Detect which cell encompasses the target text, then output its (x, y) center coordinate. 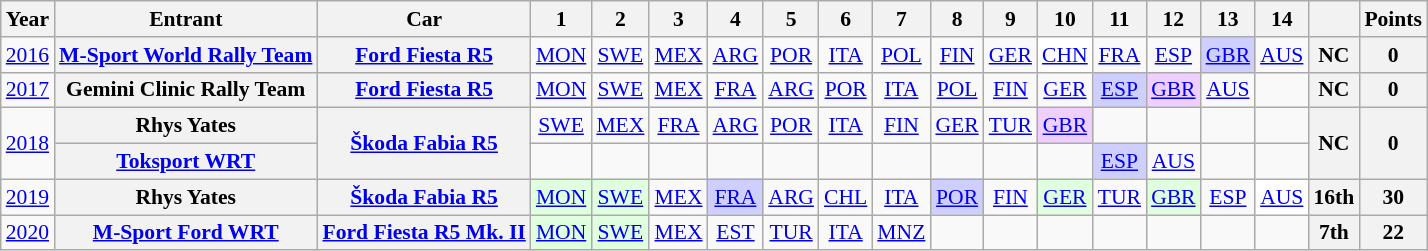
3 (678, 19)
2018 (28, 144)
2 (620, 19)
7th (1334, 233)
11 (1120, 19)
14 (1282, 19)
Toksport WRT (186, 162)
6 (846, 19)
EST (736, 233)
4 (736, 19)
Ford Fiesta R5 Mk. II (424, 233)
22 (1393, 233)
2020 (28, 233)
12 (1174, 19)
9 (1010, 19)
MNZ (901, 233)
30 (1393, 197)
CHN (1065, 55)
13 (1228, 19)
Gemini Clinic Rally Team (186, 90)
5 (791, 19)
16th (1334, 197)
Car (424, 19)
8 (956, 19)
1 (562, 19)
2019 (28, 197)
2016 (28, 55)
CHL (846, 197)
2017 (28, 90)
10 (1065, 19)
M-Sport World Rally Team (186, 55)
Points (1393, 19)
M-Sport Ford WRT (186, 233)
Year (28, 19)
Entrant (186, 19)
7 (901, 19)
